Provide the (x, y) coordinate of the cell's center where the given text is located.  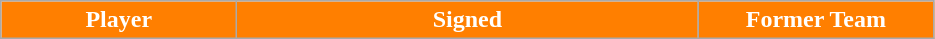
Former Team (816, 20)
Signed (468, 20)
Player (119, 20)
